Search for the cell housing the specified text and yield its [X, Y] center coordinate. 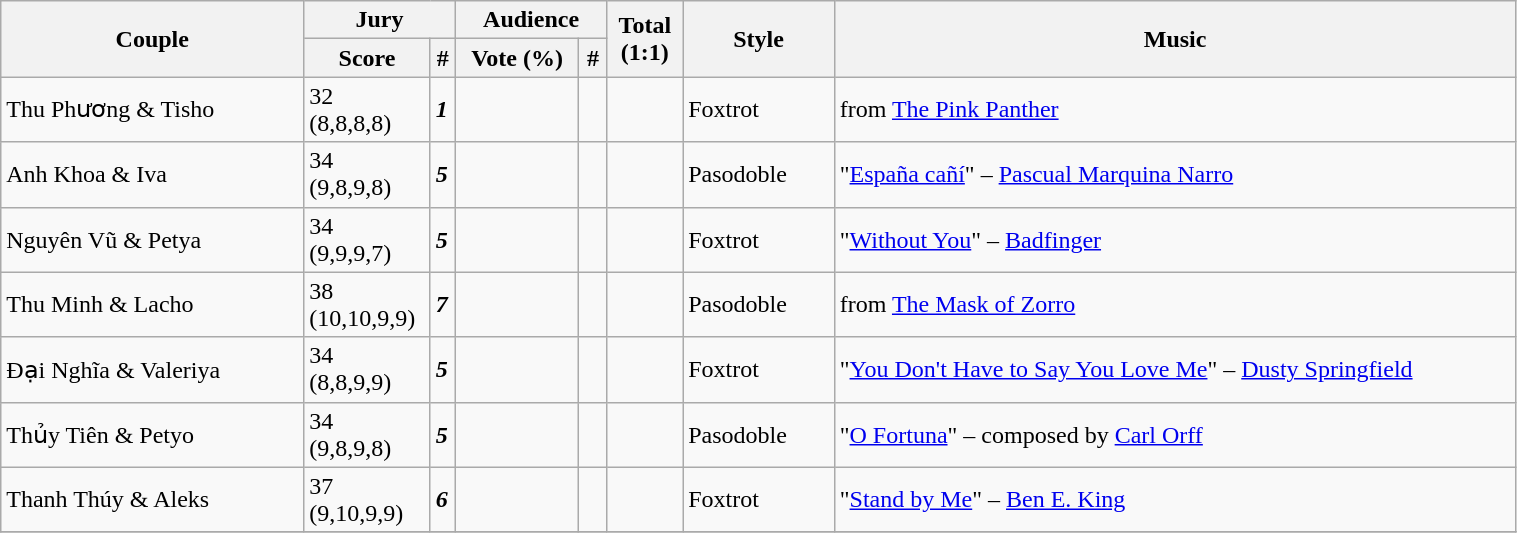
Thủy Tiên & Petyo [152, 434]
6 [442, 500]
Thanh Thúy & Aleks [152, 500]
"You Don't Have to Say You Love Me" – Dusty Springfield [1175, 370]
Score [368, 58]
Vote (%) [517, 58]
37 (9,10,9,9) [368, 500]
38 (10,10,9,9) [368, 304]
Jury [380, 20]
"O Fortuna" – composed by Carl Orff [1175, 434]
34 (8,8,9,9) [368, 370]
34 (9,9,9,7) [368, 240]
"Stand by Me" – Ben E. King [1175, 500]
7 [442, 304]
Total (1:1) [645, 39]
"Without You" – Badfinger [1175, 240]
from The Mask of Zorro [1175, 304]
Style [759, 39]
Thu Phương & Tisho [152, 110]
Nguyên Vũ & Petya [152, 240]
Thu Minh & Lacho [152, 304]
Music [1175, 39]
Couple [152, 39]
32 (8,8,8,8) [368, 110]
"España cañí" – Pascual Marquina Narro [1175, 174]
from The Pink Panther [1175, 110]
1 [442, 110]
Anh Khoa & Iva [152, 174]
Đại Nghĩa & Valeriya [152, 370]
Audience [531, 20]
